Pinpoint the cell where the given text exists, returning its [x, y] midpoint coordinate. 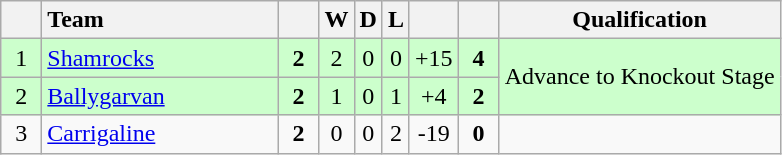
L [396, 20]
+4 [434, 96]
Qualification [640, 20]
W [336, 20]
Shamrocks [160, 58]
+15 [434, 58]
Ballygarvan [160, 96]
4 [478, 58]
Carrigaline [160, 134]
-19 [434, 134]
3 [22, 134]
D [368, 20]
Team [160, 20]
Advance to Knockout Stage [640, 77]
